Search for the cell housing the specified text and yield its [X, Y] center coordinate. 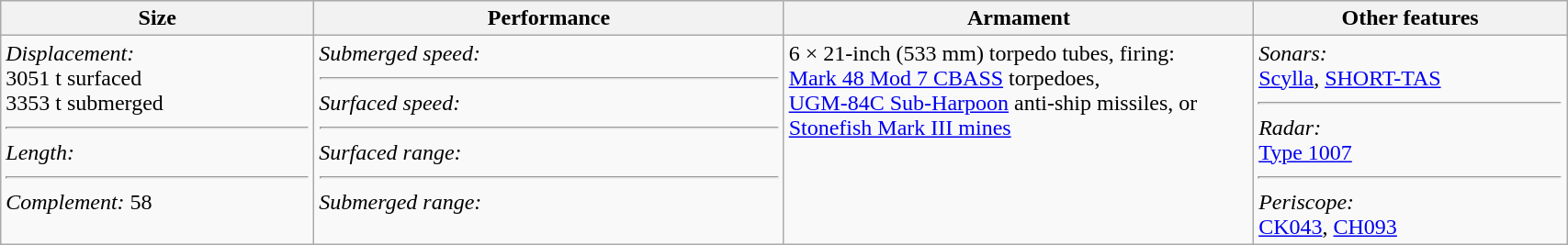
Other features [1411, 18]
Sonars:Scylla, SHORT-TASRadar:Type 1007Periscope:CK043, CH093 [1411, 139]
Armament [1018, 18]
6 × 21-inch (533 mm) torpedo tubes, firing:Mark 48 Mod 7 CBASS torpedoes,UGM-84C Sub-Harpoon anti-ship missiles, or Stonefish Mark III mines [1018, 139]
Displacement:3051 t surfaced3353 t submergedLength: Complement: 58 [158, 139]
Performance [549, 18]
Submerged speed:Surfaced speed:Surfaced range:Submerged range: [549, 139]
Size [158, 18]
